Capture the cell that displays the provided text and extract its [x, y] central coordinate. 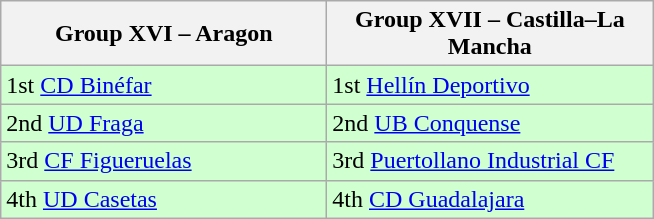
3rd CF Figueruelas [164, 161]
Group XVI – Aragon [164, 34]
2nd UD Fraga [164, 123]
4th UD Casetas [164, 199]
1st Hellín Deportivo [490, 85]
4th CD Guadalajara [490, 199]
3rd Puertollano Industrial CF [490, 161]
Group XVII – Castilla–La Mancha [490, 34]
1st CD Binéfar [164, 85]
2nd UB Conquense [490, 123]
